Search for the cell housing the specified text and yield its (x, y) center coordinate. 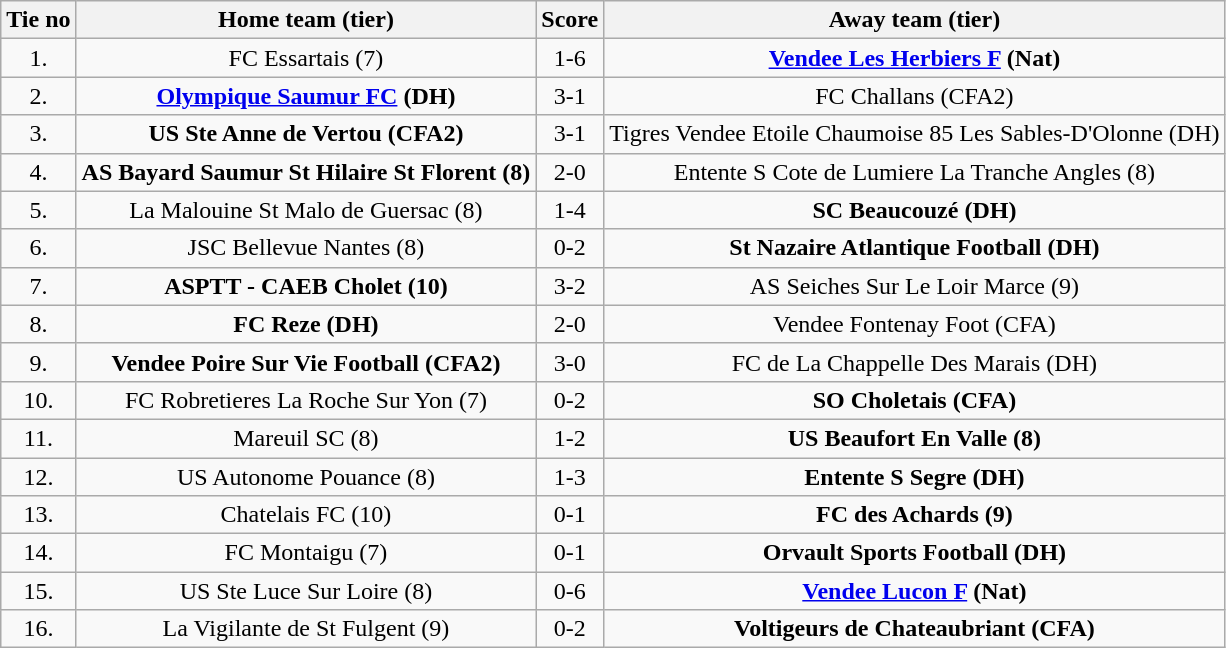
1-2 (570, 438)
Home team (tier) (306, 20)
4. (38, 172)
6. (38, 248)
ASPTT - CAEB Cholet (10) (306, 286)
Olympique Saumur FC (DH) (306, 96)
FC des Achards (9) (914, 515)
5. (38, 210)
3. (38, 134)
1. (38, 58)
Voltigeurs de Chateaubriant (CFA) (914, 629)
FC Challans (CFA2) (914, 96)
1-6 (570, 58)
Tigres Vendee Etoile Chaumoise 85 Les Sables-D'Olonne (DH) (914, 134)
Score (570, 20)
Vendee Lucon F (Nat) (914, 591)
SO Choletais (CFA) (914, 400)
FC Reze (DH) (306, 324)
10. (38, 400)
FC Montaigu (7) (306, 553)
2. (38, 96)
16. (38, 629)
3-2 (570, 286)
7. (38, 286)
15. (38, 591)
Chatelais FC (10) (306, 515)
3-0 (570, 362)
14. (38, 553)
Tie no (38, 20)
11. (38, 438)
JSC Bellevue Nantes (8) (306, 248)
1-4 (570, 210)
Orvault Sports Football (DH) (914, 553)
13. (38, 515)
8. (38, 324)
FC Essartais (7) (306, 58)
La Vigilante de St Fulgent (9) (306, 629)
AS Bayard Saumur St Hilaire St Florent (8) (306, 172)
US Ste Anne de Vertou (CFA2) (306, 134)
Vendee Fontenay Foot (CFA) (914, 324)
Vendee Les Herbiers F (Nat) (914, 58)
AS Seiches Sur Le Loir Marce (9) (914, 286)
Mareuil SC (8) (306, 438)
US Autonome Pouance (8) (306, 477)
Entente S Segre (DH) (914, 477)
FC de La Chappelle Des Marais (DH) (914, 362)
1-3 (570, 477)
US Beaufort En Valle (8) (914, 438)
St Nazaire Atlantique Football (DH) (914, 248)
12. (38, 477)
Entente S Cote de Lumiere La Tranche Angles (8) (914, 172)
9. (38, 362)
0-6 (570, 591)
Vendee Poire Sur Vie Football (CFA2) (306, 362)
SC Beaucouzé (DH) (914, 210)
US Ste Luce Sur Loire (8) (306, 591)
Away team (tier) (914, 20)
La Malouine St Malo de Guersac (8) (306, 210)
FC Robretieres La Roche Sur Yon (7) (306, 400)
